Find where the given text appears and provide that cell's center as (x, y) coordinate. 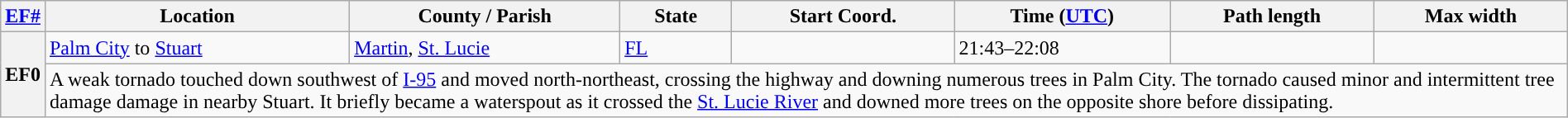
EF0 (23, 74)
County / Parish (485, 17)
Path length (1272, 17)
Time (UTC) (1062, 17)
Max width (1471, 17)
21:43–22:08 (1062, 48)
Location (197, 17)
State (676, 17)
Start Coord. (844, 17)
Palm City to Stuart (197, 48)
EF# (23, 17)
Martin, St. Lucie (485, 48)
FL (676, 48)
